Find where the given text appears and provide that cell's center as (x, y) coordinate. 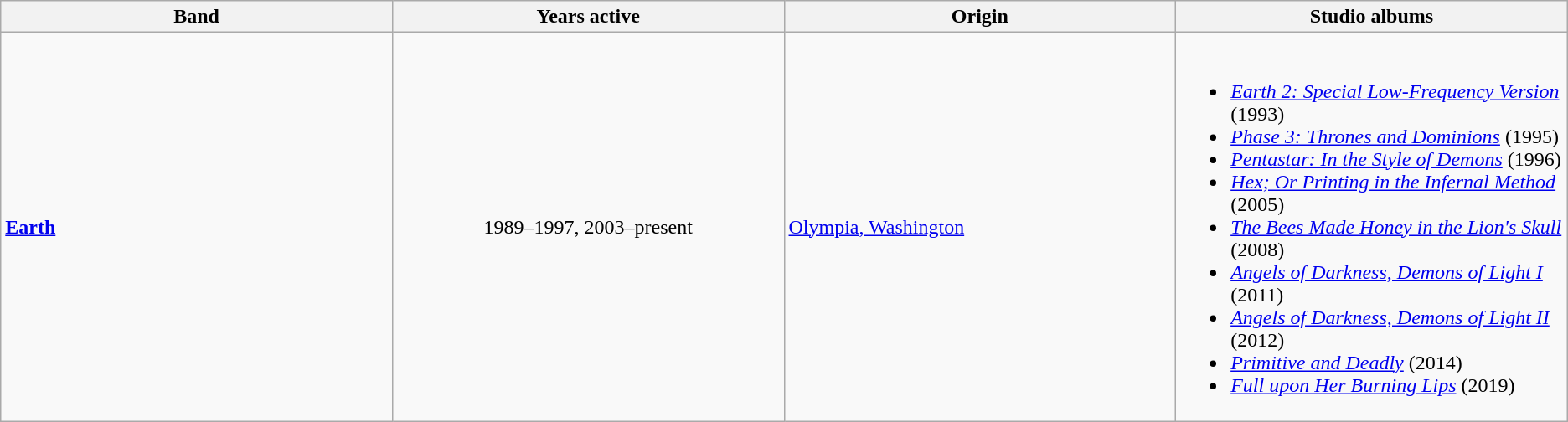
Olympia, Washington (980, 227)
Years active (588, 17)
Band (197, 17)
Studio albums (1372, 17)
1989–1997, 2003–present (588, 227)
Origin (980, 17)
Earth (197, 227)
